Output the [X, Y] coordinate of the center of the cell containing the given text.  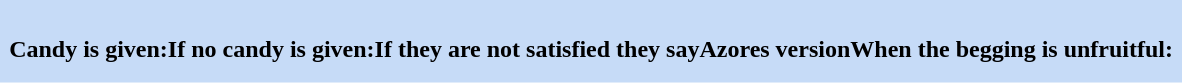
Candy is given:If no candy is given:If they are not satisfied they sayAzores versionWhen the begging is unfruitful: [592, 36]
